From the cell containing the given text, extract its center point as (X, Y) coordinate. 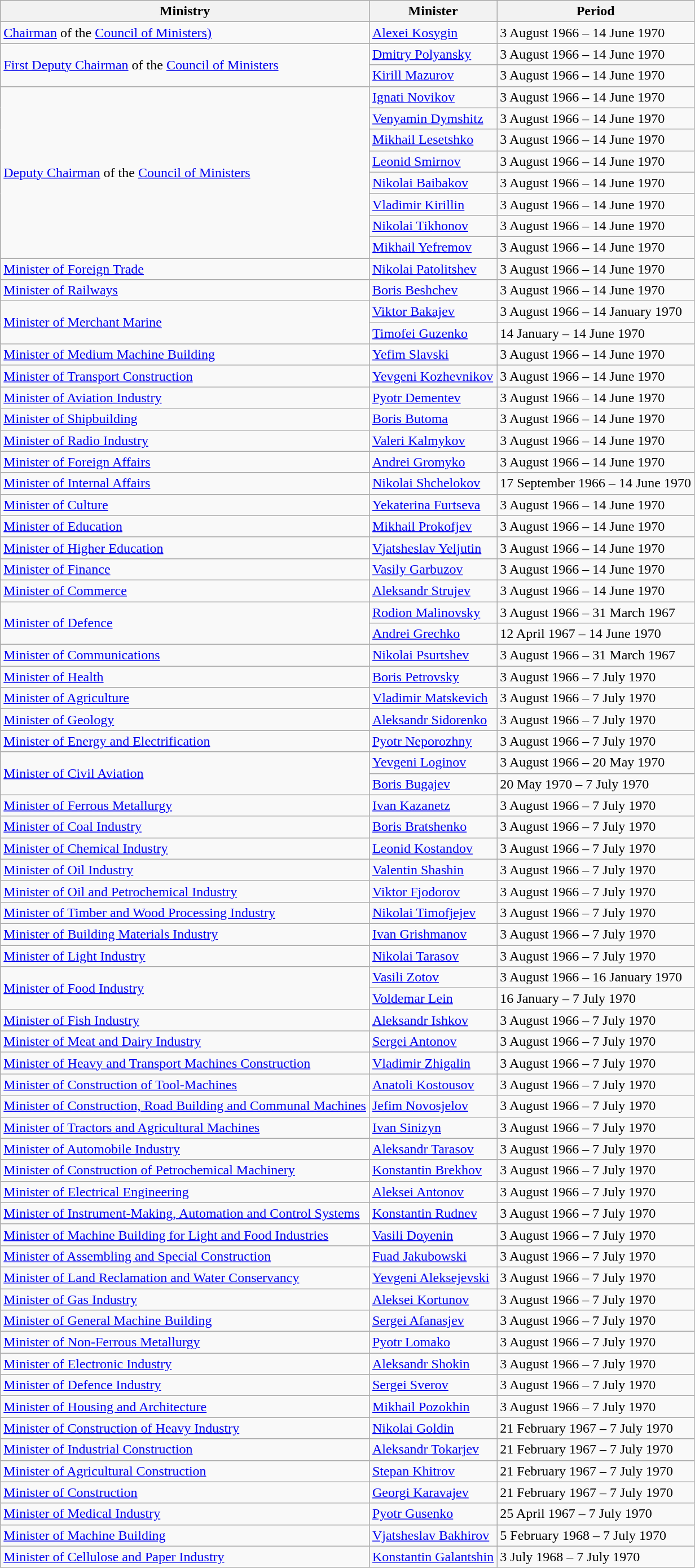
Minister of Meat and Dairy Industry (185, 1042)
Aleksandr Tokarjev (433, 1450)
Minister of Foreign Affairs (185, 462)
Ministry (185, 11)
Georgi Karavajev (433, 1492)
Period (596, 11)
Stepan Khitrov (433, 1471)
Minister of Machine Building (185, 1535)
Vladimir Matskevich (433, 698)
Nikolai Tikhonov (433, 226)
Minister of Housing and Architecture (185, 1407)
Ivan Grishmanov (433, 934)
Jefim Novosjelov (433, 1106)
Vjatsheslav Bakhirov (433, 1535)
Minister of Coal Industry (185, 827)
Boris Beshchev (433, 290)
3 July 1968 – 7 July 1970 (596, 1557)
Minister of Industrial Construction (185, 1450)
Vladimir Zhigalin (433, 1063)
Boris Bugajev (433, 784)
Nikolai Patolitshev (433, 269)
Pyotr Dementev (433, 398)
Minister of Building Materials Industry (185, 934)
Minister of Geology (185, 720)
Minister of Culture (185, 505)
Minister of Higher Education (185, 548)
Venyamin Dymshitz (433, 118)
Nikolai Shchelokov (433, 483)
Aleksei Kortunov (433, 1299)
3 August 1966 – 20 May 1970 (596, 763)
Minister of Timber and Wood Processing Industry (185, 913)
Minister of Internal Affairs (185, 483)
Minister of Cellulose and Paper Industry (185, 1557)
Aleksandr Shokin (433, 1364)
Andrei Gromyko (433, 462)
Vasili Zotov (433, 977)
Minister of Communications (185, 655)
Vladimir Kirillin (433, 204)
Yefim Slavski (433, 355)
Minister of General Machine Building (185, 1321)
Minister of Non-Ferrous Metallurgy (185, 1342)
Minister of Chemical Industry (185, 848)
Yevgeni Aleksejevski (433, 1278)
Ivan Kazanetz (433, 805)
Sergei Sverov (433, 1385)
Viktor Fjodorov (433, 891)
Valentin Shashin (433, 870)
Sergei Antonov (433, 1042)
Yekaterina Furtseva (433, 505)
Vjatsheslav Yeljutin (433, 548)
Timofei Guzenko (433, 333)
Minister of Gas Industry (185, 1299)
Minister of Land Reclamation and Water Conservancy (185, 1278)
Kirill Mazurov (433, 76)
Andrei Grechko (433, 634)
Minister of Electronic Industry (185, 1364)
Vasili Doyenin (433, 1235)
Aleksandr Ishkov (433, 1020)
Minister of Heavy and Transport Machines Construction (185, 1063)
Aleksandr Sidorenko (433, 720)
Minister of Medium Machine Building (185, 355)
Minister of Automobile Industry (185, 1149)
Minister of Transport Construction (185, 376)
Leonid Smirnov (433, 161)
Yevgeni Kozhevnikov (433, 376)
Minister of Merchant Marine (185, 323)
Boris Butoma (433, 419)
Minister of Construction of Petrochemical Machinery (185, 1170)
Ivan Sinizyn (433, 1127)
12 April 1967 – 14 June 1970 (596, 634)
Aleksandr Tarasov (433, 1149)
Rodion Malinovsky (433, 612)
Minister of Education (185, 526)
Minister of Radio Industry (185, 441)
Minister of Assembling and Special Construction (185, 1256)
Mikhail Lesetshko (433, 140)
Minister of Food Industry (185, 988)
Minister of Light Industry (185, 956)
Minister of Ferrous Metallurgy (185, 805)
Minister of Commerce (185, 591)
Minister of Electrical Engineering (185, 1192)
Minister (433, 11)
Fuad Jakubowski (433, 1256)
Alexei Kosygin (433, 33)
Aleksandr Strujev (433, 591)
Mikhail Yefremov (433, 247)
Minister of Machine Building for Light and Food Industries (185, 1235)
20 May 1970 – 7 July 1970 (596, 784)
Pyotr Lomako (433, 1342)
Vasily Garbuzov (433, 569)
Mikhail Pozokhin (433, 1407)
Nikolai Psurtshev (433, 655)
Konstantin Rudnev (433, 1213)
Minister of Defence Industry (185, 1385)
Pyotr Gusenko (433, 1514)
Minister of Defence (185, 623)
First Deputy Chairman of the Council of Ministers (185, 65)
Dmitry Polyansky (433, 54)
Boris Bratshenko (433, 827)
Viktor Bakajev (433, 312)
Minister of Construction, Road Building and Communal Machines (185, 1106)
Minister of Agricultural Construction (185, 1471)
Minister of Shipbuilding (185, 419)
Leonid Kostandov (433, 848)
Minister of Railways (185, 290)
Minister of Construction of Heavy Industry (185, 1428)
Konstantin Galantshin (433, 1557)
Minister of Oil Industry (185, 870)
Minister of Agriculture (185, 698)
Minister of Foreign Trade (185, 269)
Ignati Novikov (433, 97)
Sergei Afanasjev (433, 1321)
Konstantin Brekhov (433, 1170)
Minister of Civil Aviation (185, 773)
16 January – 7 July 1970 (596, 999)
Pyotr Neporozhny (433, 741)
Nikolai Tarasov (433, 956)
Nikolai Goldin (433, 1428)
Minister of Construction of Tool-Machines (185, 1085)
Minister of Medical Industry (185, 1514)
Voldemar Lein (433, 999)
Yevgeni Loginov (433, 763)
Valeri Kalmykov (433, 441)
Chairman of the Council of Ministers) (185, 33)
3 August 1966 – 16 January 1970 (596, 977)
Minister of Energy and Electrification (185, 741)
Boris Petrovsky (433, 677)
Minister of Oil and Petrochemical Industry (185, 891)
14 January – 14 June 1970 (596, 333)
Aleksei Antonov (433, 1192)
17 September 1966 – 14 June 1970 (596, 483)
Minister of Construction (185, 1492)
Minister of Fish Industry (185, 1020)
5 February 1968 – 7 July 1970 (596, 1535)
Nikolai Timofjejev (433, 913)
25 April 1967 – 7 July 1970 (596, 1514)
Mikhail Prokofjev (433, 526)
Minister of Aviation Industry (185, 398)
Minister of Health (185, 677)
Minister of Instrument-Making, Automation and Control Systems (185, 1213)
Minister of Tractors and Agricultural Machines (185, 1127)
Minister of Finance (185, 569)
Deputy Chairman of the Council of Ministers (185, 172)
3 August 1966 – 14 January 1970 (596, 312)
Anatoli Kostousov (433, 1085)
Nikolai Baibakov (433, 183)
